Provide the (X, Y) coordinate of the cell's center where the given text is located.  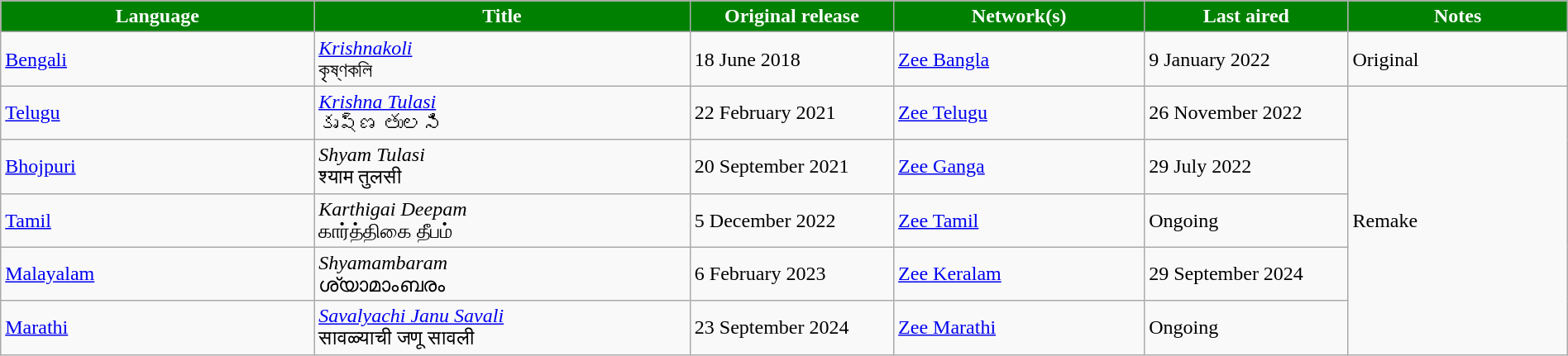
Zee Telugu (1019, 112)
Title (503, 17)
Tamil (157, 220)
Bengali (157, 59)
Network(s) (1019, 17)
Zee Keralam (1019, 274)
20 September 2021 (791, 167)
Telugu (157, 112)
26 November 2022 (1246, 112)
Original (1457, 59)
29 September 2024 (1246, 274)
9 January 2022 (1246, 59)
Krishnakoli কৃষ্ণকলি (503, 59)
6 February 2023 (791, 274)
Savalyachi Janu Savali सावळ्याची जणू सावली (503, 327)
Malayalam (157, 274)
Zee Ganga (1019, 167)
Zee Tamil (1019, 220)
Language (157, 17)
Krishna Tulasi కృష్ణ తులసి (503, 112)
Zee Bangla (1019, 59)
Zee Marathi (1019, 327)
18 June 2018 (791, 59)
Notes (1457, 17)
Remake (1457, 220)
23 September 2024 (791, 327)
Shyamambaram ശ്യാമാംബരം (503, 274)
Last aired (1246, 17)
Original release (791, 17)
Karthigai Deepam கார்த்திகை தீபம் (503, 220)
Marathi (157, 327)
Bhojpuri (157, 167)
Shyam Tulasi श्याम तुलसी (503, 167)
29 July 2022 (1246, 167)
5 December 2022 (791, 220)
22 February 2021 (791, 112)
